Find where the given text appears and provide that cell's center as (X, Y) coordinate. 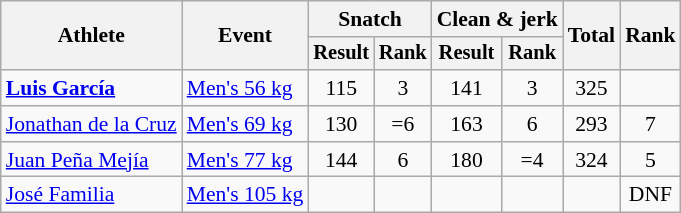
115 (341, 88)
=4 (532, 160)
Men's 77 kg (246, 160)
DNF (650, 195)
Clean & jerk (498, 19)
Jonathan de la Cruz (92, 124)
180 (467, 160)
Juan Peña Mejía (92, 160)
Snatch (370, 19)
Men's 69 kg (246, 124)
144 (341, 160)
293 (592, 124)
Men's 56 kg (246, 88)
324 (592, 160)
=6 (403, 124)
130 (341, 124)
Event (246, 36)
Athlete (92, 36)
Total (592, 36)
163 (467, 124)
Luis García (92, 88)
141 (467, 88)
José Familia (92, 195)
5 (650, 160)
7 (650, 124)
Men's 105 kg (246, 195)
325 (592, 88)
